Pinpoint the cell where the given text exists, returning its [x, y] midpoint coordinate. 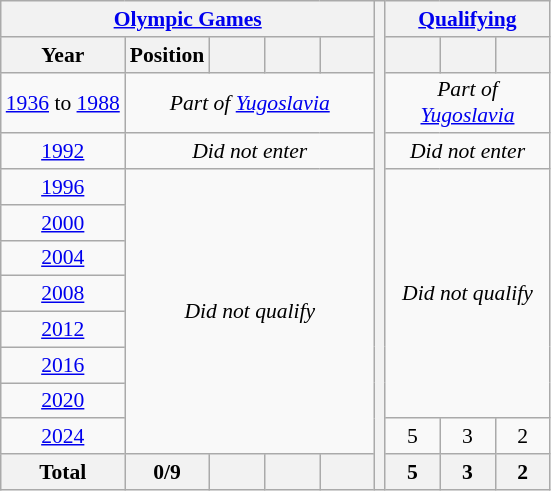
Qualifying [468, 19]
Olympic Games [188, 19]
Year [63, 55]
2012 [63, 330]
1936 to 1988 [63, 102]
Position [167, 55]
2000 [63, 223]
2004 [63, 258]
2020 [63, 401]
2024 [63, 437]
Total [63, 472]
2008 [63, 294]
1992 [63, 152]
1996 [63, 187]
2016 [63, 365]
0/9 [167, 472]
